Pinpoint the cell where the given text exists, returning its [X, Y] midpoint coordinate. 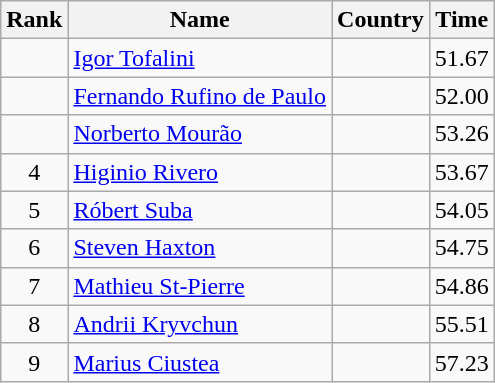
57.23 [462, 362]
53.26 [462, 134]
4 [34, 172]
Marius Ciustea [200, 362]
Andrii Kryvchun [200, 324]
54.86 [462, 286]
Igor Tofalini [200, 58]
51.67 [462, 58]
7 [34, 286]
Steven Haxton [200, 248]
Country [381, 20]
55.51 [462, 324]
Mathieu St-Pierre [200, 286]
54.75 [462, 248]
54.05 [462, 210]
9 [34, 362]
Name [200, 20]
Rank [34, 20]
Róbert Suba [200, 210]
6 [34, 248]
Norberto Mourão [200, 134]
5 [34, 210]
Time [462, 20]
Fernando Rufino de Paulo [200, 96]
8 [34, 324]
52.00 [462, 96]
53.67 [462, 172]
Higinio Rivero [200, 172]
